Extract the [x, y] coordinate from the center of the cell holding the provided text.  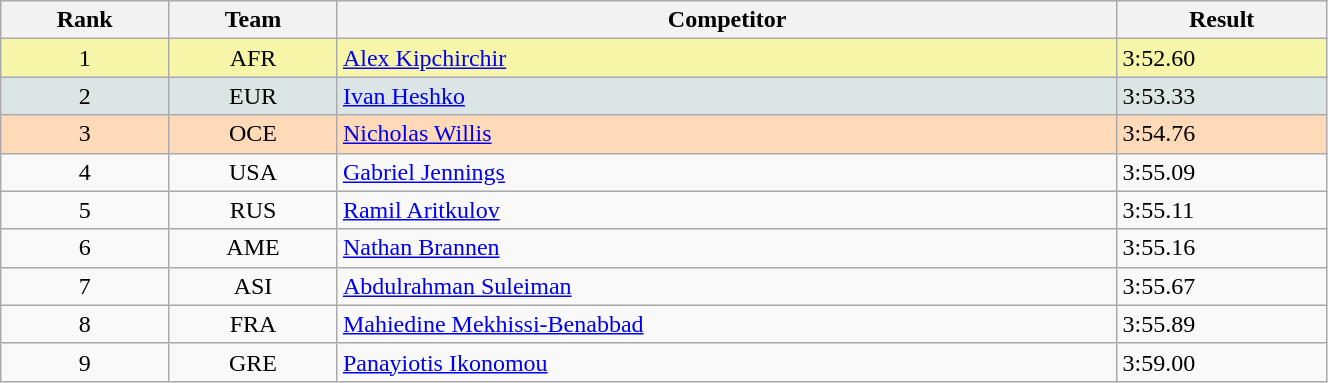
3:53.33 [1222, 96]
Team [254, 20]
RUS [254, 210]
Abdulrahman Suleiman [727, 286]
Ivan Heshko [727, 96]
1 [85, 58]
3:55.89 [1222, 324]
AME [254, 248]
3:54.76 [1222, 134]
GRE [254, 362]
4 [85, 172]
2 [85, 96]
FRA [254, 324]
7 [85, 286]
3:55.11 [1222, 210]
ASI [254, 286]
9 [85, 362]
Mahiedine Mekhissi-Benabbad [727, 324]
Panayiotis Ikonomou [727, 362]
EUR [254, 96]
3:55.09 [1222, 172]
6 [85, 248]
3:59.00 [1222, 362]
AFR [254, 58]
OCE [254, 134]
Ramil Aritkulov [727, 210]
Alex Kipchirchir [727, 58]
8 [85, 324]
Competitor [727, 20]
Gabriel Jennings [727, 172]
Nicholas Willis [727, 134]
3:55.16 [1222, 248]
USA [254, 172]
Result [1222, 20]
3:52.60 [1222, 58]
3:55.67 [1222, 286]
Nathan Brannen [727, 248]
3 [85, 134]
5 [85, 210]
Rank [85, 20]
